Locate the cell with the specified text and output its [X, Y] center coordinate. 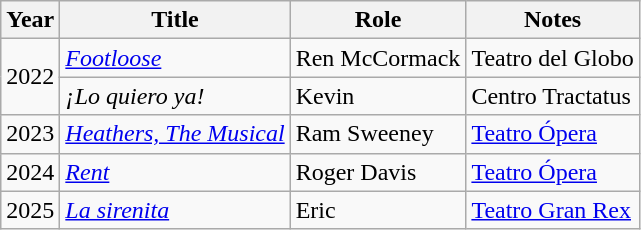
Title [175, 20]
2023 [30, 134]
2025 [30, 210]
Teatro Gran Rex [552, 210]
La sirenita [175, 210]
Centro Tractatus [552, 96]
Teatro del Globo [552, 58]
¡Lo quiero ya! [175, 96]
Ram Sweeney [378, 134]
Footloose [175, 58]
Ren McCormack [378, 58]
Kevin [378, 96]
Notes [552, 20]
Roger Davis [378, 172]
Eric [378, 210]
Heathers, The Musical [175, 134]
Rent [175, 172]
Role [378, 20]
2022 [30, 77]
2024 [30, 172]
Year [30, 20]
